Identify which cell holds the provided text, then report its (x, y) central coordinate. 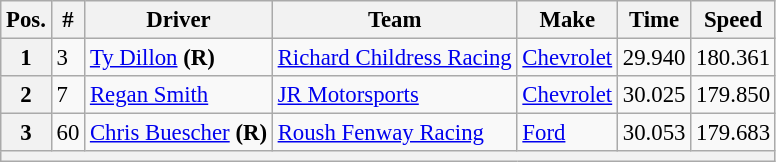
Make (567, 20)
2 (26, 95)
JR Motorsports (394, 95)
Ty Dillon (R) (179, 58)
1 (26, 58)
Speed (734, 20)
179.850 (734, 95)
Richard Childress Racing (394, 58)
30.053 (654, 133)
30.025 (654, 95)
179.683 (734, 133)
60 (68, 133)
Time (654, 20)
Driver (179, 20)
180.361 (734, 58)
29.940 (654, 58)
Pos. (26, 20)
Team (394, 20)
# (68, 20)
Ford (567, 133)
Roush Fenway Racing (394, 133)
7 (68, 95)
Regan Smith (179, 95)
Chris Buescher (R) (179, 133)
